Pinpoint the cell where the given text exists, returning its [X, Y] midpoint coordinate. 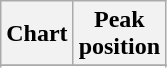
Chart [37, 34]
Peakposition [119, 34]
